Detect which cell encompasses the target text, then output its [X, Y] center coordinate. 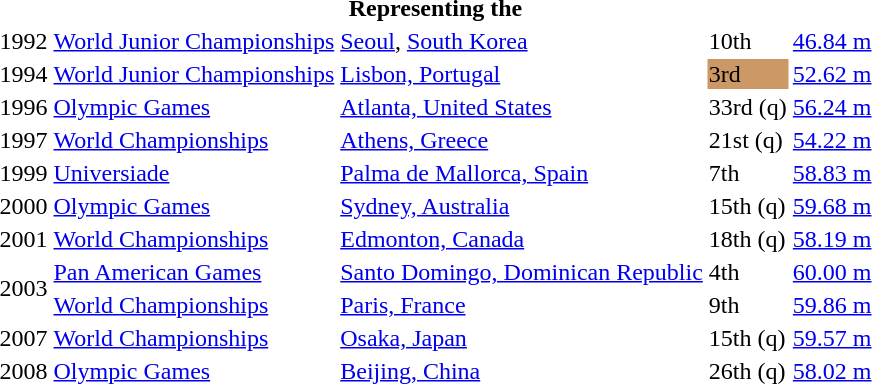
3rd [748, 74]
Palma de Mallorca, Spain [522, 173]
Athens, Greece [522, 140]
Lisbon, Portugal [522, 74]
7th [748, 173]
Paris, France [522, 305]
21st (q) [748, 140]
Osaka, Japan [522, 338]
Universiade [194, 173]
Atlanta, United States [522, 107]
Sydney, Australia [522, 206]
10th [748, 41]
18th (q) [748, 239]
33rd (q) [748, 107]
Edmonton, Canada [522, 239]
Seoul, South Korea [522, 41]
Pan American Games [194, 272]
9th [748, 305]
4th [748, 272]
Santo Domingo, Dominican Republic [522, 272]
